Determine the (x, y) coordinate at the center of the cell enclosing the given text.  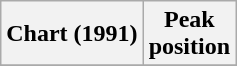
Chart (1991) (72, 34)
Peakposition (189, 34)
